Return [X, Y] of the center of cell containing provided text 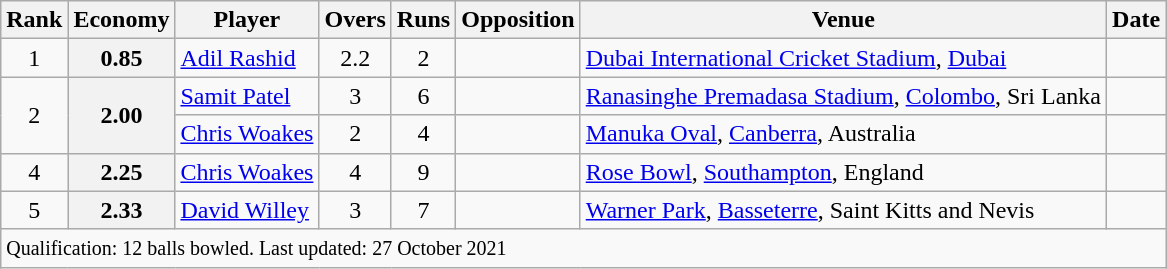
Player [247, 20]
Rank [34, 20]
7 [423, 210]
Adil Rashid [247, 58]
Date [1136, 20]
David Willey [247, 210]
Opposition [518, 20]
Rose Bowl, Southampton, England [843, 172]
2.33 [122, 210]
9 [423, 172]
2.25 [122, 172]
6 [423, 96]
5 [34, 210]
Qualification: 12 balls bowled. Last updated: 27 October 2021 [584, 248]
Venue [843, 20]
Manuka Oval, Canberra, Australia [843, 134]
Warner Park, Basseterre, Saint Kitts and Nevis [843, 210]
Ranasinghe Premadasa Stadium, Colombo, Sri Lanka [843, 96]
Samit Patel [247, 96]
Overs [355, 20]
1 [34, 58]
2.2 [355, 58]
2.00 [122, 115]
0.85 [122, 58]
Economy [122, 20]
Runs [423, 20]
Dubai International Cricket Stadium, Dubai [843, 58]
